Output the (x, y) coordinate of the center of the cell containing the given text.  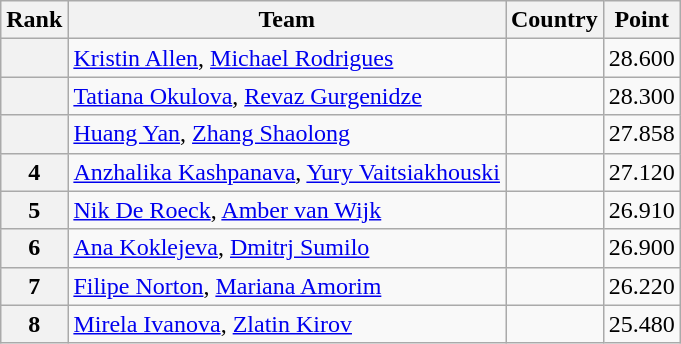
27.858 (642, 134)
8 (34, 324)
Rank (34, 20)
Team (287, 20)
7 (34, 286)
28.300 (642, 96)
Nik De Roeck, Amber van Wijk (287, 210)
Ana Koklejeva, Dmitrj Sumilo (287, 248)
Huang Yan, Zhang Shaolong (287, 134)
Filipe Norton, Mariana Amorim (287, 286)
Point (642, 20)
Kristin Allen, Michael Rodrigues (287, 58)
Anzhalika Kashpanava, Yury Vaitsiakhouski (287, 172)
6 (34, 248)
Mirela Ivanova, Zlatin Kirov (287, 324)
26.220 (642, 286)
25.480 (642, 324)
5 (34, 210)
27.120 (642, 172)
Country (555, 20)
4 (34, 172)
26.910 (642, 210)
Tatiana Okulova, Revaz Gurgenidze (287, 96)
26.900 (642, 248)
28.600 (642, 58)
